Determine the [X, Y] coordinate at the center of the cell enclosing the given text.  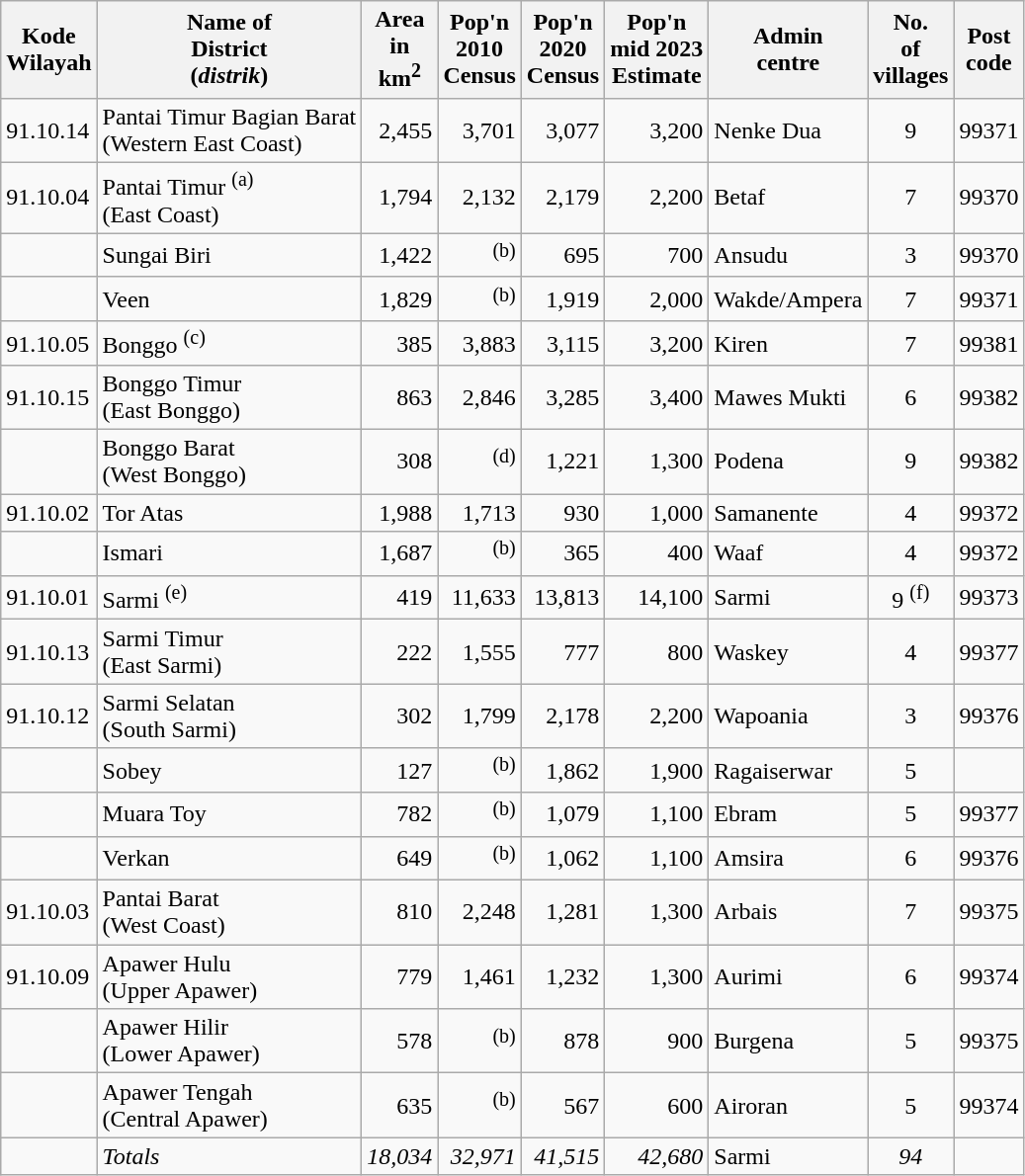
1,799 [479, 715]
1,000 [656, 513]
Postcode [988, 49]
Sungai Biri [229, 255]
18,034 [399, 1156]
91.10.14 [49, 130]
Wapoania [789, 715]
Ragaiserwar [789, 771]
Amsira [789, 858]
Name of District (distrik) [229, 49]
Arbais [789, 913]
1,794 [399, 198]
863 [399, 397]
1,232 [562, 976]
2,179 [562, 198]
3,883 [479, 344]
2,248 [479, 913]
Waskey [789, 652]
Muara Toy [229, 814]
91.10.09 [49, 976]
Ansudu [789, 255]
779 [399, 976]
3,115 [562, 344]
Airoran [789, 1105]
1,062 [562, 858]
695 [562, 255]
Betaf [789, 198]
1,900 [656, 771]
567 [562, 1105]
42,680 [656, 1156]
600 [656, 1105]
Verkan [229, 858]
810 [399, 913]
400 [656, 553]
32,971 [479, 1156]
Bonggo (c) [229, 344]
Kode Wilayah [49, 49]
777 [562, 652]
2,178 [562, 715]
Kiren [789, 344]
782 [399, 814]
11,633 [479, 597]
878 [562, 1042]
Bonggo Timur (East Bonggo) [229, 397]
Ebram [789, 814]
Pantai Timur Bagian Barat (Western East Coast) [229, 130]
Pantai Timur (a) (East Coast) [229, 198]
1,422 [399, 255]
Ismari [229, 553]
800 [656, 652]
302 [399, 715]
3,285 [562, 397]
41,515 [562, 1156]
Sobey [229, 771]
649 [399, 858]
99373 [988, 597]
94 [911, 1156]
1,862 [562, 771]
99381 [988, 344]
1,281 [562, 913]
635 [399, 1105]
222 [399, 652]
13,813 [562, 597]
365 [562, 553]
Burgena [789, 1042]
91.10.15 [49, 397]
Mawes Mukti [789, 397]
Waaf [789, 553]
91.10.05 [49, 344]
3,077 [562, 130]
1,988 [399, 513]
(d) [479, 462]
Admincentre [789, 49]
Nenke Dua [789, 130]
Pantai Barat (West Coast) [229, 913]
385 [399, 344]
1,713 [479, 513]
2,132 [479, 198]
91.10.01 [49, 597]
Areain km2 [399, 49]
No.ofvillages [911, 49]
Sarmi Selatan (South Sarmi) [229, 715]
Apawer Hulu (Upper Apawer) [229, 976]
578 [399, 1042]
Sarmi Timur (East Sarmi) [229, 652]
2,455 [399, 130]
3,701 [479, 130]
Aurimi [789, 976]
Apawer Hilir (Lower Apawer) [229, 1042]
Pop'n 2020Census [562, 49]
Wakde/Ampera [789, 298]
Totals [229, 1156]
Pop'n 2010Census [479, 49]
Veen [229, 298]
91.10.13 [49, 652]
Sarmi (e) [229, 597]
91.10.12 [49, 715]
127 [399, 771]
1,555 [479, 652]
1,461 [479, 976]
1,829 [399, 298]
14,100 [656, 597]
1,221 [562, 462]
419 [399, 597]
Apawer Tengah (Central Apawer) [229, 1105]
1,687 [399, 553]
700 [656, 255]
1,079 [562, 814]
Podena [789, 462]
1,919 [562, 298]
930 [562, 513]
91.10.02 [49, 513]
Pop'n mid 2023Estimate [656, 49]
2,000 [656, 298]
Samanente [789, 513]
3,400 [656, 397]
9 (f) [911, 597]
900 [656, 1042]
Tor Atas [229, 513]
2,846 [479, 397]
91.10.03 [49, 913]
91.10.04 [49, 198]
308 [399, 462]
Bonggo Barat (West Bonggo) [229, 462]
